For the text-containing cell, return its midpoint in (X, Y) coordinate format. 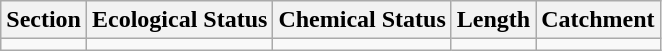
Catchment (598, 20)
Section (44, 20)
Ecological Status (179, 20)
Chemical Status (362, 20)
Length (493, 20)
